Capture the cell that displays the provided text and extract its [x, y] central coordinate. 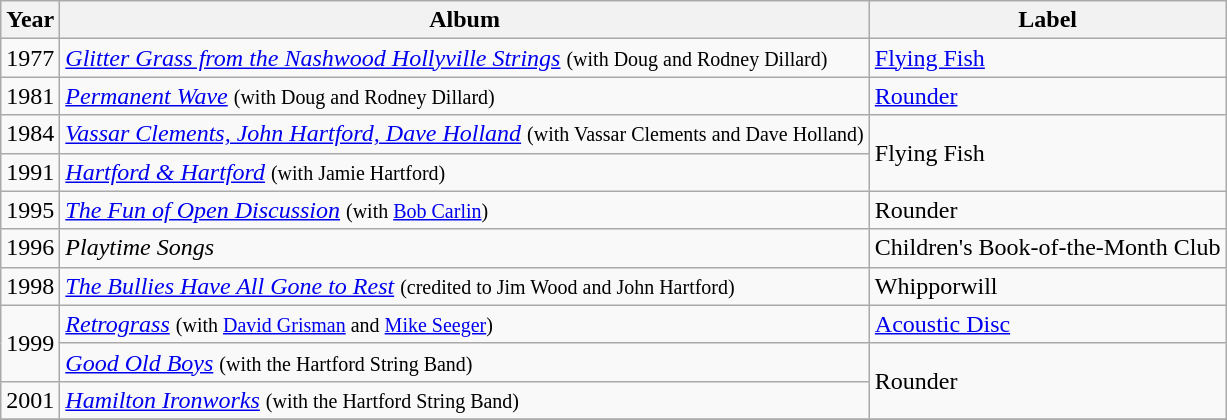
1991 [30, 172]
Album [464, 20]
Hartford & Hartford (with Jamie Hartford) [464, 172]
Glitter Grass from the Nashwood Hollyville Strings (with Doug and Rodney Dillard) [464, 58]
Whipporwill [1048, 286]
The Fun of Open Discussion (with Bob Carlin) [464, 210]
Label [1048, 20]
1977 [30, 58]
Vassar Clements, John Hartford, Dave Holland (with Vassar Clements and Dave Holland) [464, 134]
Retrograss (with David Grisman and Mike Seeger) [464, 324]
Hamilton Ironworks (with the Hartford String Band) [464, 400]
1981 [30, 96]
1984 [30, 134]
The Bullies Have All Gone to Rest (credited to Jim Wood and John Hartford) [464, 286]
Permanent Wave (with Doug and Rodney Dillard) [464, 96]
Children's Book-of-the-Month Club [1048, 248]
1999 [30, 343]
Acoustic Disc [1048, 324]
Playtime Songs [464, 248]
Year [30, 20]
Good Old Boys (with the Hartford String Band) [464, 362]
1995 [30, 210]
1998 [30, 286]
1996 [30, 248]
2001 [30, 400]
